From the cell containing the given text, extract its center point as [x, y] coordinate. 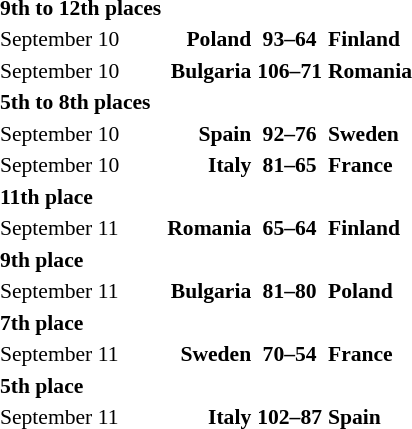
65–64 [290, 228]
92–76 [290, 134]
106–71 [290, 70]
Romania [210, 228]
Poland [210, 39]
Italy [210, 165]
Spain [210, 134]
81–65 [290, 165]
93–64 [290, 39]
81–80 [290, 291]
70–54 [290, 354]
Sweden [210, 354]
